Find where the given text appears and provide that cell's center as [x, y] coordinate. 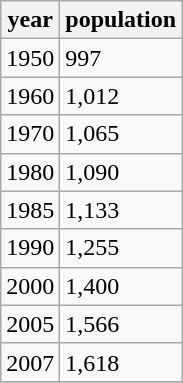
1980 [30, 172]
1,618 [121, 362]
1,133 [121, 210]
997 [121, 58]
1,090 [121, 172]
1985 [30, 210]
1,012 [121, 96]
population [121, 20]
2000 [30, 286]
1950 [30, 58]
2007 [30, 362]
1990 [30, 248]
1970 [30, 134]
1,400 [121, 286]
year [30, 20]
1,255 [121, 248]
1,065 [121, 134]
2005 [30, 324]
1,566 [121, 324]
1960 [30, 96]
